From the cell containing the given text, extract its center point as [X, Y] coordinate. 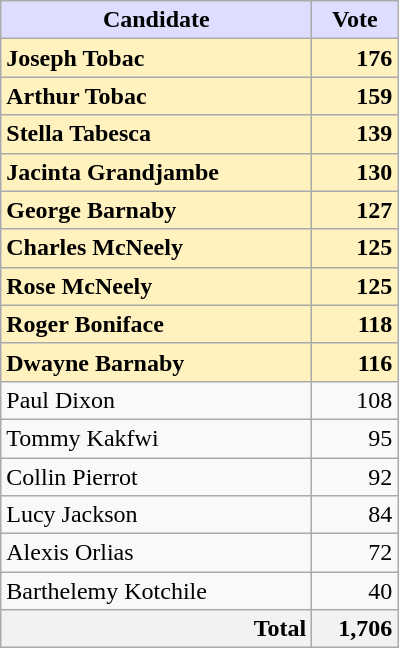
Arthur Tobac [156, 96]
40 [355, 591]
Alexis Orlias [156, 553]
127 [355, 210]
84 [355, 515]
Stella Tabesca [156, 134]
Barthelemy Kotchile [156, 591]
Collin Pierrot [156, 477]
Paul Dixon [156, 400]
1,706 [355, 629]
Jacinta Grandjambe [156, 172]
176 [355, 58]
Joseph Tobac [156, 58]
Vote [355, 20]
Total [156, 629]
95 [355, 438]
Charles McNeely [156, 248]
159 [355, 96]
92 [355, 477]
Rose McNeely [156, 286]
118 [355, 324]
139 [355, 134]
Dwayne Barnaby [156, 362]
Lucy Jackson [156, 515]
116 [355, 362]
108 [355, 400]
72 [355, 553]
Tommy Kakfwi [156, 438]
Candidate [156, 20]
George Barnaby [156, 210]
Roger Boniface [156, 324]
130 [355, 172]
